For the text-containing cell, return its midpoint in [x, y] coordinate format. 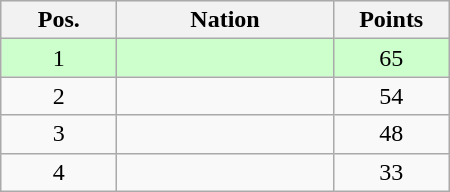
Pos. [59, 20]
48 [391, 134]
54 [391, 96]
33 [391, 172]
2 [59, 96]
Points [391, 20]
4 [59, 172]
Nation [225, 20]
65 [391, 58]
3 [59, 134]
1 [59, 58]
